Identify which cell holds the provided text, then report its [X, Y] central coordinate. 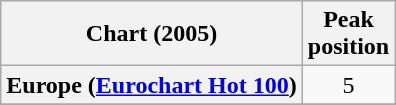
Peakposition [348, 34]
5 [348, 85]
Europe (Eurochart Hot 100) [152, 85]
Chart (2005) [152, 34]
